Search for the cell housing the specified text and yield its [x, y] center coordinate. 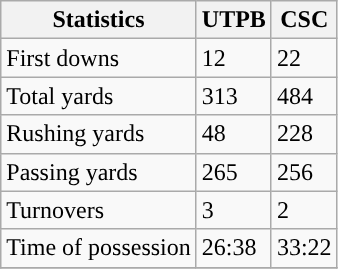
33:22 [304, 248]
Turnovers [99, 210]
UTPB [234, 20]
CSC [304, 20]
48 [234, 134]
12 [234, 58]
26:38 [234, 248]
Total yards [99, 96]
228 [304, 134]
First downs [99, 58]
Time of possession [99, 248]
256 [304, 172]
Passing yards [99, 172]
Rushing yards [99, 134]
2 [304, 210]
3 [234, 210]
Statistics [99, 20]
484 [304, 96]
313 [234, 96]
22 [304, 58]
265 [234, 172]
